Detect which cell encompasses the target text, then output its (X, Y) center coordinate. 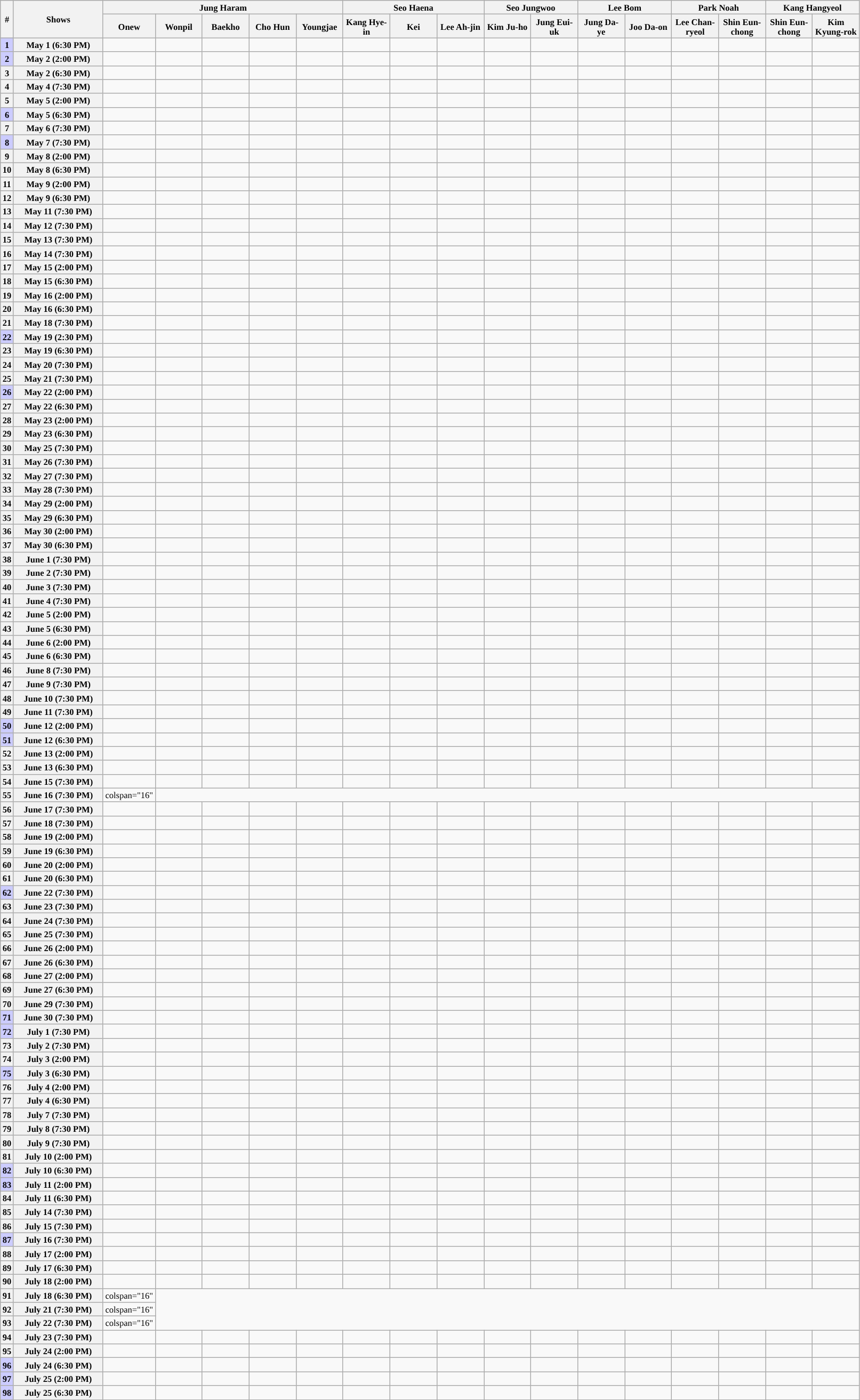
5 (7, 100)
June 11 (7:30 PM) (58, 712)
62 (7, 892)
35 (7, 517)
85 (7, 1212)
June 23 (7:30 PM) (58, 906)
Seo Jungwoo (531, 7)
June 1 (7:30 PM) (58, 559)
53 (7, 767)
92 (7, 1309)
59 (7, 850)
17 (7, 267)
June 29 (7:30 PM) (58, 1003)
6 (7, 114)
91 (7, 1295)
Park Noah (719, 7)
June 24 (7:30 PM) (58, 920)
13 (7, 212)
May 5 (6:30 PM) (58, 114)
June 19 (6:30 PM) (58, 850)
49 (7, 712)
20 (7, 309)
June 30 (7:30 PM) (58, 1017)
June 27 (6:30 PM) (58, 989)
June 26 (2:00 PM) (58, 948)
May 1 (6:30 PM) (58, 45)
July 17 (2:00 PM) (58, 1253)
July 1 (7:30 PM) (58, 1031)
May 19 (6:30 PM) (58, 350)
Jung Haram (223, 7)
June 15 (7:30 PM) (58, 781)
May 2 (6:30 PM) (58, 73)
July 10 (6:30 PM) (58, 1170)
July 17 (6:30 PM) (58, 1267)
Kang Hangyeol (813, 7)
44 (7, 642)
Kei (413, 26)
3 (7, 73)
93 (7, 1323)
19 (7, 295)
May 27 (7:30 PM) (58, 476)
June 20 (2:00 PM) (58, 865)
47 (7, 684)
July 18 (2:00 PM) (58, 1281)
May 23 (6:30 PM) (58, 434)
Youngjae (319, 26)
June 19 (2:00 PM) (58, 836)
73 (7, 1045)
67 (7, 962)
Jung Eui-uk (554, 26)
May 8 (6:30 PM) (58, 170)
May 28 (7:30 PM) (58, 489)
June 2 (7:30 PM) (58, 573)
July 10 (2:00 PM) (58, 1156)
34 (7, 503)
Lee Chan-ryeol (695, 26)
8 (7, 142)
61 (7, 879)
July 9 (7:30 PM) (58, 1142)
July 23 (7:30 PM) (58, 1337)
16 (7, 253)
May 2 (2:00 PM) (58, 59)
15 (7, 239)
May 8 (2:00 PM) (58, 156)
54 (7, 781)
98 (7, 1393)
May 26 (7:30 PM) (58, 462)
Joo Da-on (648, 26)
July 7 (7:30 PM) (58, 1115)
May 30 (2:00 PM) (58, 531)
May 15 (2:00 PM) (58, 267)
14 (7, 226)
May 30 (6:30 PM) (58, 545)
June 3 (7:30 PM) (58, 586)
July 18 (6:30 PM) (58, 1295)
July 22 (7:30 PM) (58, 1323)
30 (7, 448)
May 23 (2:00 PM) (58, 420)
Cho Hun (272, 26)
64 (7, 920)
June 9 (7:30 PM) (58, 684)
28 (7, 420)
70 (7, 1003)
2 (7, 59)
23 (7, 350)
81 (7, 1156)
Jung Da-ye (601, 26)
56 (7, 809)
May 12 (7:30 PM) (58, 226)
July 4 (2:00 PM) (58, 1087)
12 (7, 198)
87 (7, 1240)
27 (7, 406)
39 (7, 573)
May 16 (2:00 PM) (58, 295)
Kim Kyung-rok (836, 26)
1 (7, 45)
June 13 (2:00 PM) (58, 753)
41 (7, 600)
63 (7, 906)
97 (7, 1379)
45 (7, 656)
May 29 (6:30 PM) (58, 517)
June 10 (7:30 PM) (58, 698)
21 (7, 323)
18 (7, 281)
June 13 (6:30 PM) (58, 767)
7 (7, 128)
83 (7, 1184)
72 (7, 1031)
Wonpil (179, 26)
June 12 (6:30 PM) (58, 739)
July 25 (2:00 PM) (58, 1379)
May 25 (7:30 PM) (58, 448)
4 (7, 86)
96 (7, 1365)
May 5 (2:00 PM) (58, 100)
June 20 (6:30 PM) (58, 879)
Onew (129, 26)
July 4 (6:30 PM) (58, 1101)
May 7 (7:30 PM) (58, 142)
July 11 (2:00 PM) (58, 1184)
Baekho (226, 26)
78 (7, 1115)
65 (7, 934)
June 6 (6:30 PM) (58, 656)
July 25 (6:30 PM) (58, 1393)
July 3 (2:00 PM) (58, 1059)
# (7, 19)
58 (7, 836)
Lee Ah-jin (460, 26)
Lee Bom (625, 7)
May 22 (2:00 PM) (58, 392)
June 26 (6:30 PM) (58, 962)
51 (7, 739)
10 (7, 170)
86 (7, 1226)
52 (7, 753)
Kang Hye-in (366, 26)
33 (7, 489)
June 18 (7:30 PM) (58, 823)
32 (7, 476)
June 4 (7:30 PM) (58, 600)
Kim Ju-ho (508, 26)
May 15 (6:30 PM) (58, 281)
June 5 (6:30 PM) (58, 629)
June 16 (7:30 PM) (58, 795)
82 (7, 1170)
May 9 (2:00 PM) (58, 184)
42 (7, 614)
84 (7, 1198)
Seo Haena (413, 7)
May 22 (6:30 PM) (58, 406)
June 17 (7:30 PM) (58, 809)
55 (7, 795)
31 (7, 462)
89 (7, 1267)
71 (7, 1017)
77 (7, 1101)
90 (7, 1281)
38 (7, 559)
9 (7, 156)
60 (7, 865)
88 (7, 1253)
June 25 (7:30 PM) (58, 934)
June 6 (2:00 PM) (58, 642)
11 (7, 184)
June 27 (2:00 PM) (58, 976)
94 (7, 1337)
26 (7, 392)
25 (7, 378)
May 19 (2:30 PM) (58, 336)
May 11 (7:30 PM) (58, 212)
May 29 (2:00 PM) (58, 503)
50 (7, 726)
40 (7, 586)
80 (7, 1142)
79 (7, 1129)
95 (7, 1351)
46 (7, 670)
May 13 (7:30 PM) (58, 239)
July 16 (7:30 PM) (58, 1240)
July 11 (6:30 PM) (58, 1198)
June 22 (7:30 PM) (58, 892)
57 (7, 823)
June 12 (2:00 PM) (58, 726)
May 16 (6:30 PM) (58, 309)
May 21 (7:30 PM) (58, 378)
May 18 (7:30 PM) (58, 323)
May 4 (7:30 PM) (58, 86)
22 (7, 336)
July 21 (7:30 PM) (58, 1309)
July 8 (7:30 PM) (58, 1129)
May 9 (6:30 PM) (58, 198)
29 (7, 434)
24 (7, 364)
48 (7, 698)
75 (7, 1073)
July 24 (6:30 PM) (58, 1365)
43 (7, 629)
July 15 (7:30 PM) (58, 1226)
68 (7, 976)
36 (7, 531)
76 (7, 1087)
May 6 (7:30 PM) (58, 128)
July 3 (6:30 PM) (58, 1073)
July 2 (7:30 PM) (58, 1045)
June 5 (2:00 PM) (58, 614)
74 (7, 1059)
37 (7, 545)
May 20 (7:30 PM) (58, 364)
July 14 (7:30 PM) (58, 1212)
May 14 (7:30 PM) (58, 253)
69 (7, 989)
Shows (58, 19)
66 (7, 948)
July 24 (2:00 PM) (58, 1351)
June 8 (7:30 PM) (58, 670)
